Pinpoint the cell where the given text exists, returning its [x, y] midpoint coordinate. 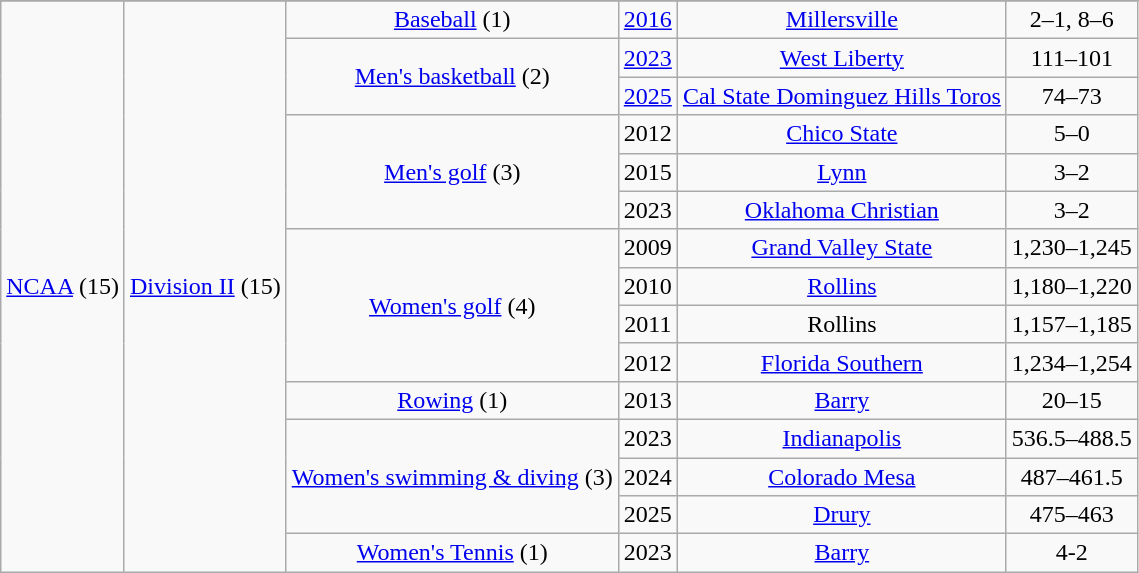
1,234–1,254 [1072, 362]
Men's basketball (2) [452, 77]
Division II (15) [205, 286]
Women's Tennis (1) [452, 553]
2015 [648, 172]
Florida Southern [842, 362]
1,157–1,185 [1072, 324]
Colorado Mesa [842, 477]
Chico State [842, 134]
1,230–1,245 [1072, 248]
2013 [648, 400]
Rowing (1) [452, 400]
5–0 [1072, 134]
Grand Valley State [842, 248]
Baseball (1) [452, 20]
Millersville [842, 20]
West Liberty [842, 58]
111–101 [1072, 58]
2–1, 8–6 [1072, 20]
2024 [648, 477]
475–463 [1072, 515]
74–73 [1072, 96]
536.5–488.5 [1072, 438]
Indianapolis [842, 438]
NCAA (15) [63, 286]
Oklahoma Christian [842, 210]
Men's golf (3) [452, 172]
487–461.5 [1072, 477]
2016 [648, 20]
4-2 [1072, 553]
2010 [648, 286]
Women's swimming & diving (3) [452, 476]
Drury [842, 515]
Lynn [842, 172]
2009 [648, 248]
Women's golf (4) [452, 305]
20–15 [1072, 400]
2011 [648, 324]
1,180–1,220 [1072, 286]
Cal State Dominguez Hills Toros [842, 96]
